For the text-containing cell, return its midpoint in (X, Y) coordinate format. 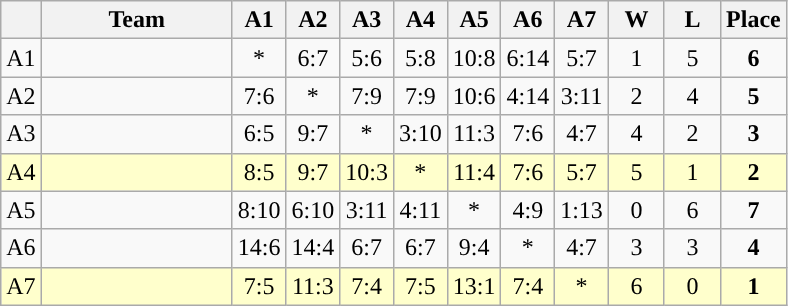
1:13 (582, 210)
W (636, 20)
13:1 (474, 286)
Team (136, 20)
L (692, 20)
8:10 (259, 210)
4:9 (528, 210)
10:8 (474, 58)
3:10 (420, 134)
9:4 (474, 248)
5:8 (420, 58)
6:5 (259, 134)
4:14 (528, 96)
8:5 (259, 172)
10:6 (474, 96)
6:10 (313, 210)
11:4 (474, 172)
10:3 (367, 172)
Place (754, 20)
14:4 (313, 248)
14:6 (259, 248)
4:11 (420, 210)
5:6 (367, 58)
6:14 (528, 58)
7 (754, 210)
